Scan for the cell matching the given text and deliver its [X, Y] coordinate at center. 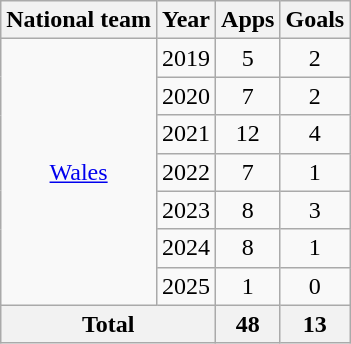
48 [248, 324]
13 [315, 324]
2024 [186, 248]
National team [79, 20]
Apps [248, 20]
Goals [315, 20]
2022 [186, 172]
2023 [186, 210]
3 [315, 210]
Year [186, 20]
2019 [186, 58]
4 [315, 134]
Wales [79, 172]
12 [248, 134]
Total [108, 324]
2021 [186, 134]
5 [248, 58]
2025 [186, 286]
2020 [186, 96]
0 [315, 286]
